Locate the cell with the specified text and output its (X, Y) center coordinate. 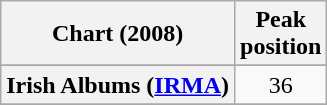
36 (281, 85)
Peakposition (281, 34)
Chart (2008) (118, 34)
Irish Albums (IRMA) (118, 85)
